Return the (X, Y) coordinate for the center point of the cell that contains the specified text.  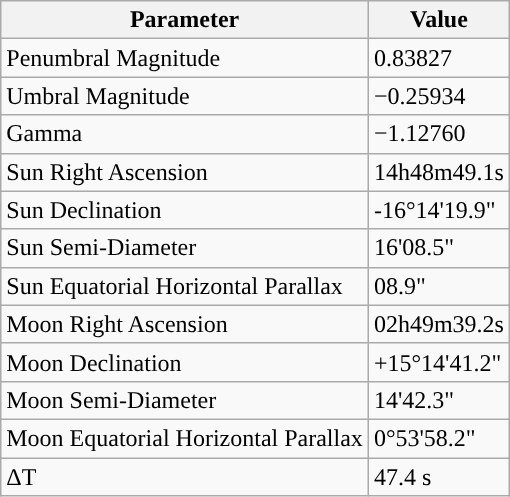
14h48m49.1s (438, 172)
Moon Right Ascension (185, 324)
Sun Right Ascension (185, 172)
Moon Semi-Diameter (185, 400)
−1.12760 (438, 134)
-16°14'19.9" (438, 210)
Umbral Magnitude (185, 96)
Sun Declination (185, 210)
14'42.3" (438, 400)
+15°14'41.2" (438, 362)
0°53'58.2" (438, 438)
47.4 s (438, 477)
08.9" (438, 286)
Penumbral Magnitude (185, 58)
02h49m39.2s (438, 324)
Parameter (185, 20)
Moon Declination (185, 362)
ΔT (185, 477)
Sun Equatorial Horizontal Parallax (185, 286)
0.83827 (438, 58)
−0.25934 (438, 96)
Sun Semi-Diameter (185, 248)
Value (438, 20)
Gamma (185, 134)
16'08.5" (438, 248)
Moon Equatorial Horizontal Parallax (185, 438)
